Determine the [X, Y] coordinate at the center of the cell enclosing the given text.  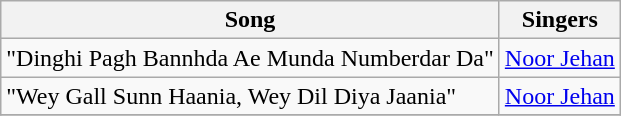
"Wey Gall Sunn Haania, Wey Dil Diya Jaania" [250, 96]
Singers [560, 20]
"Dinghi Pagh Bannhda Ae Munda Numberdar Da" [250, 58]
Song [250, 20]
